Find where the given text appears and provide that cell's center as (x, y) coordinate. 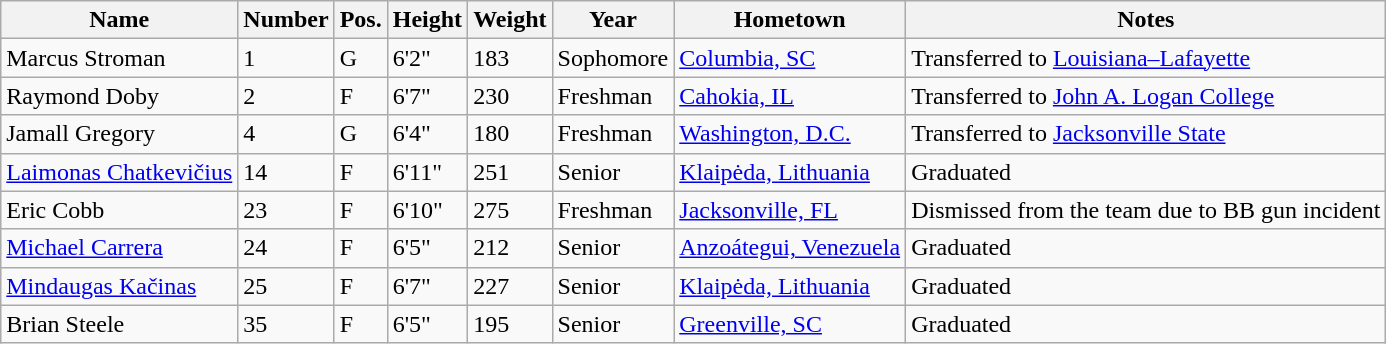
227 (510, 286)
14 (286, 172)
275 (510, 210)
212 (510, 248)
Jamall Gregory (120, 134)
Laimonas Chatkevičius (120, 172)
35 (286, 324)
Sophomore (613, 58)
Notes (1146, 20)
Washington, D.C. (790, 134)
Eric Cobb (120, 210)
6'10" (427, 210)
Jacksonville, FL (790, 210)
6'4" (427, 134)
25 (286, 286)
Marcus Stroman (120, 58)
6'2" (427, 58)
195 (510, 324)
Cahokia, IL (790, 96)
Michael Carrera (120, 248)
Raymond Doby (120, 96)
Name (120, 20)
Weight (510, 20)
Transferred to Louisiana–Lafayette (1146, 58)
Hometown (790, 20)
Mindaugas Kačinas (120, 286)
Pos. (360, 20)
Anzoátegui, Venezuela (790, 248)
24 (286, 248)
Height (427, 20)
Year (613, 20)
Dismissed from the team due to BB gun incident (1146, 210)
Transferred to John A. Logan College (1146, 96)
Greenville, SC (790, 324)
Transferred to Jacksonville State (1146, 134)
6'11" (427, 172)
2 (286, 96)
251 (510, 172)
Number (286, 20)
1 (286, 58)
230 (510, 96)
Columbia, SC (790, 58)
23 (286, 210)
183 (510, 58)
4 (286, 134)
Brian Steele (120, 324)
180 (510, 134)
